Locate the cell with the specified text and output its [X, Y] center coordinate. 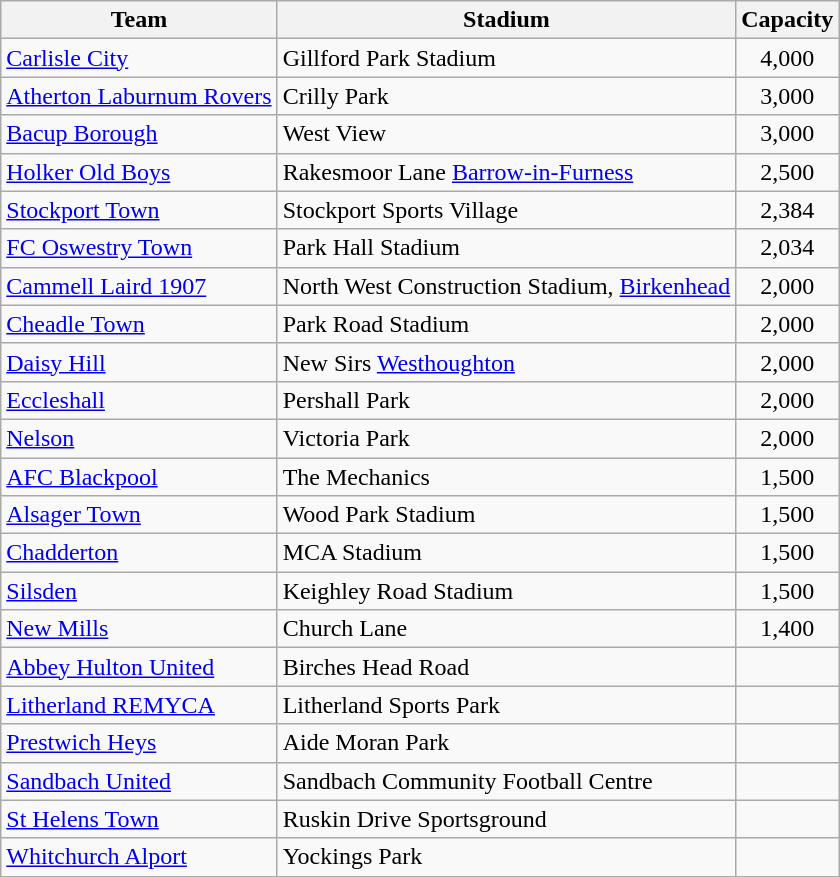
Team [139, 20]
Capacity [788, 20]
Victoria Park [506, 438]
FC Oswestry Town [139, 248]
Keighley Road Stadium [506, 591]
Wood Park Stadium [506, 515]
Stockport Town [139, 210]
Daisy Hill [139, 362]
Eccleshall [139, 400]
Yockings Park [506, 857]
Holker Old Boys [139, 172]
Atherton Laburnum Rovers [139, 96]
Bacup Borough [139, 134]
Prestwich Heys [139, 743]
2,384 [788, 210]
Litherland Sports Park [506, 705]
New Sirs Westhoughton [506, 362]
1,400 [788, 629]
North West Construction Stadium, Birkenhead [506, 286]
Sandbach United [139, 781]
Litherland REMYCA [139, 705]
Ruskin Drive Sportsground [506, 819]
Cheadle Town [139, 324]
Silsden [139, 591]
MCA Stadium [506, 553]
Abbey Hulton United [139, 667]
Chadderton [139, 553]
Sandbach Community Football Centre [506, 781]
Rakesmoor Lane Barrow-in-Furness [506, 172]
Nelson [139, 438]
Park Hall Stadium [506, 248]
Cammell Laird 1907 [139, 286]
Alsager Town [139, 515]
Stadium [506, 20]
Aide Moran Park [506, 743]
Park Road Stadium [506, 324]
St Helens Town [139, 819]
Carlisle City [139, 58]
Birches Head Road [506, 667]
Whitchurch Alport [139, 857]
AFC Blackpool [139, 477]
Pershall Park [506, 400]
West View [506, 134]
Crilly Park [506, 96]
Gillford Park Stadium [506, 58]
Stockport Sports Village [506, 210]
Church Lane [506, 629]
4,000 [788, 58]
2,034 [788, 248]
2,500 [788, 172]
The Mechanics [506, 477]
New Mills [139, 629]
